Return the [X, Y] coordinate for the center point of the cell that contains the specified text.  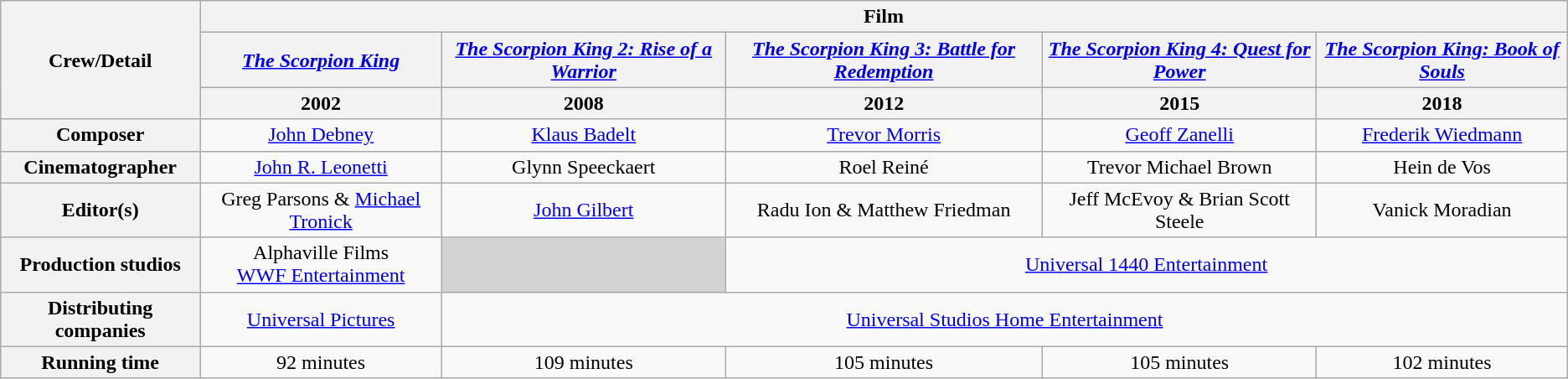
2018 [1442, 103]
Film [885, 17]
2015 [1179, 103]
2012 [885, 103]
John R. Leonetti [322, 167]
92 minutes [322, 362]
Frederik Wiedmann [1442, 135]
Composer [101, 135]
Greg Parsons & Michael Tronick [322, 210]
Alphaville FilmsWWF Entertainment [322, 265]
The Scorpion King 2: Rise of a Warrior [584, 60]
Crew/Detail [101, 60]
Universal 1440 Entertainment [1146, 265]
Editor(s) [101, 210]
The Scorpion King: Book of Souls [1442, 60]
Distributing companies [101, 319]
Geoff Zanelli [1179, 135]
Cinematographer [101, 167]
Universal Pictures [322, 319]
Production studios [101, 265]
The Scorpion King 4: Quest for Power [1179, 60]
Roel Reiné [885, 167]
109 minutes [584, 362]
Running time [101, 362]
102 minutes [1442, 362]
John Gilbert [584, 210]
John Debney [322, 135]
2002 [322, 103]
Radu Ion & Matthew Friedman [885, 210]
Klaus Badelt [584, 135]
Glynn Speeckaert [584, 167]
Trevor Morris [885, 135]
The Scorpion King 3: Battle for Redemption [885, 60]
Trevor Michael Brown [1179, 167]
Hein de Vos [1442, 167]
Universal Studios Home Entertainment [1005, 319]
Jeff McEvoy & Brian Scott Steele [1179, 210]
Vanick Moradian [1442, 210]
The Scorpion King [322, 60]
2008 [584, 103]
